Capture the cell that displays the provided text and extract its (x, y) central coordinate. 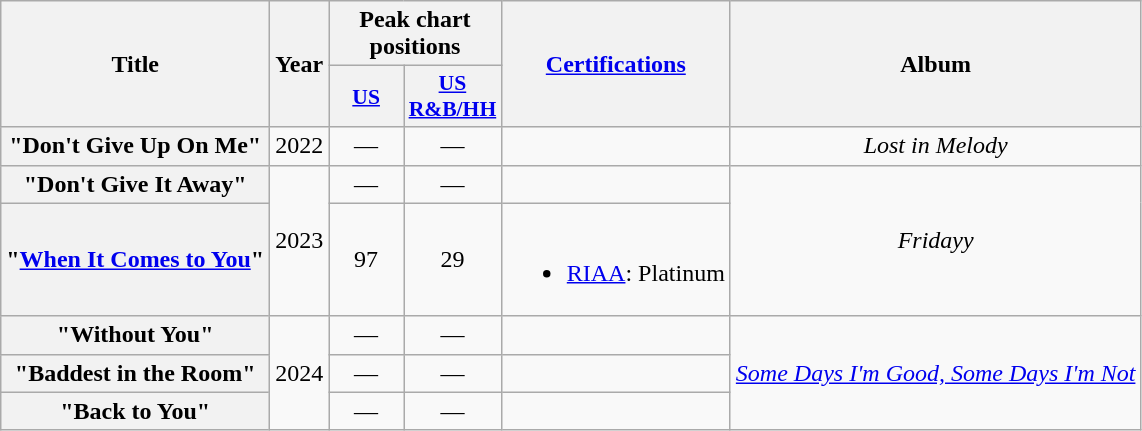
"Don't Give Up On Me" (136, 146)
Title (136, 64)
2023 (300, 240)
Lost in Melody (936, 146)
29 (453, 260)
97 (366, 260)
"When It Comes to You" (136, 260)
USR&B/HH (453, 96)
RIAA: Platinum (616, 260)
"Without You" (136, 335)
US (366, 96)
Peak chart positions (416, 34)
2024 (300, 373)
2022 (300, 146)
Year (300, 64)
"Back to You" (136, 411)
Certifications (616, 64)
"Baddest in the Room" (136, 373)
"Don't Give It Away" (136, 184)
Album (936, 64)
Some Days I'm Good, Some Days I'm Not (936, 373)
Fridayy (936, 240)
